Provide the [X, Y] coordinate of the cell's center where the given text is located.  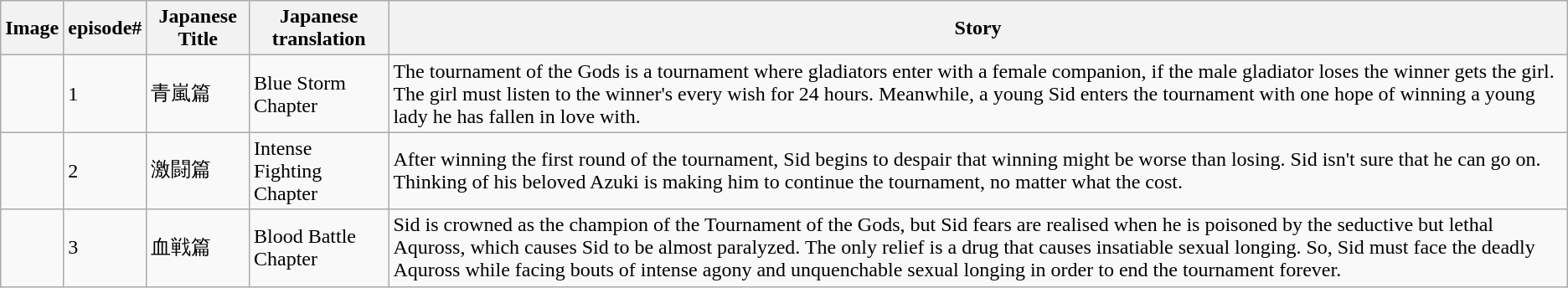
3 [106, 248]
青嵐篇 [198, 94]
Story [978, 28]
Japanese Title [198, 28]
Blood Battle Chapter [318, 248]
1 [106, 94]
Image [32, 28]
激闘篇 [198, 171]
2 [106, 171]
Intense Fighting Chapter [318, 171]
Japanese translation [318, 28]
episode# [106, 28]
Blue Storm Chapter [318, 94]
血戦篇 [198, 248]
